For the text-containing cell, return its midpoint in (X, Y) coordinate format. 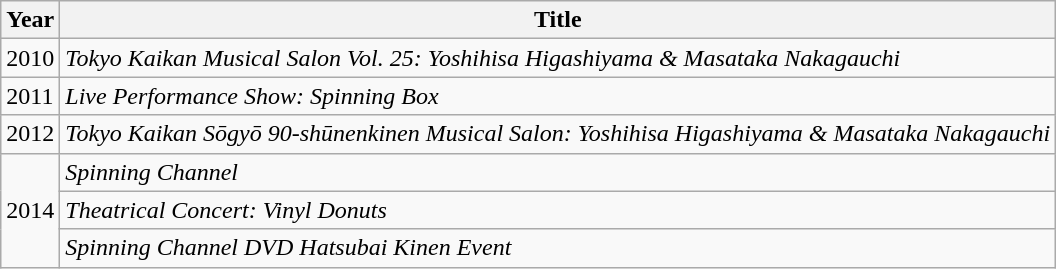
Title (558, 20)
2010 (30, 58)
Spinning Channel (558, 172)
2011 (30, 96)
Live Performance Show: Spinning Box (558, 96)
Tokyo Kaikan Musical Salon Vol. 25: Yoshihisa Higashiyama & Masataka Nakagauchi (558, 58)
2012 (30, 134)
2014 (30, 210)
Theatrical Concert: Vinyl Donuts (558, 210)
Tokyo Kaikan Sōgyō 90-shūnenkinen Musical Salon: Yoshihisa Higashiyama & Masataka Nakagauchi (558, 134)
Spinning Channel DVD Hatsubai Kinen Event (558, 248)
Year (30, 20)
